Output the (X, Y) coordinate of the center of the cell containing the given text.  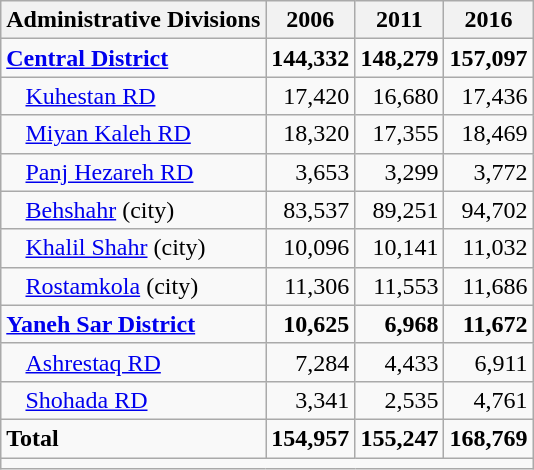
168,769 (488, 438)
Rostamkola (city) (134, 286)
10,141 (400, 248)
3,299 (400, 172)
4,433 (400, 362)
Behshahr (city) (134, 210)
154,957 (310, 438)
Kuhestan RD (134, 96)
18,320 (310, 134)
17,420 (310, 96)
89,251 (400, 210)
144,332 (310, 58)
3,772 (488, 172)
2,535 (400, 400)
2006 (310, 20)
148,279 (400, 58)
Shohada RD (134, 400)
157,097 (488, 58)
Khalil Shahr (city) (134, 248)
94,702 (488, 210)
6,968 (400, 324)
Central District (134, 58)
10,625 (310, 324)
11,686 (488, 286)
Administrative Divisions (134, 20)
16,680 (400, 96)
11,553 (400, 286)
155,247 (400, 438)
2016 (488, 20)
17,355 (400, 134)
Yaneh Sar District (134, 324)
18,469 (488, 134)
Panj Hezareh RD (134, 172)
17,436 (488, 96)
Ashrestaq RD (134, 362)
6,911 (488, 362)
11,306 (310, 286)
Total (134, 438)
3,341 (310, 400)
11,672 (488, 324)
4,761 (488, 400)
83,537 (310, 210)
3,653 (310, 172)
11,032 (488, 248)
7,284 (310, 362)
2011 (400, 20)
Miyan Kaleh RD (134, 134)
10,096 (310, 248)
